Extract the (x, y) coordinate from the center of the cell holding the provided text.  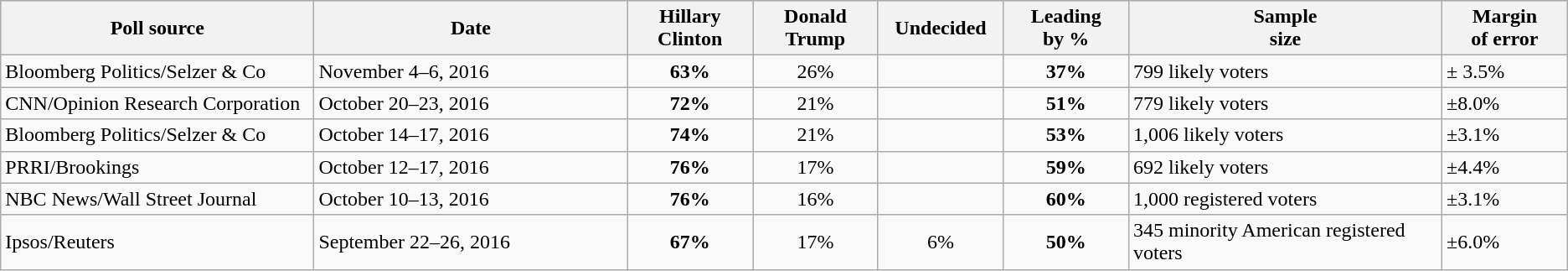
October 12–17, 2016 (471, 167)
±4.4% (1505, 167)
±6.0% (1505, 242)
799 likely voters (1285, 71)
53% (1066, 135)
779 likely voters (1285, 103)
September 22–26, 2016 (471, 242)
59% (1066, 167)
345 minority American registered voters (1285, 242)
Date (471, 29)
72% (690, 103)
74% (690, 135)
1,006 likely voters (1285, 135)
50% (1066, 242)
± 3.5% (1505, 71)
16% (816, 199)
October 10–13, 2016 (471, 199)
60% (1066, 199)
Poll source (157, 29)
1,000 registered voters (1285, 199)
October 14–17, 2016 (471, 135)
51% (1066, 103)
PRRI/Brookings (157, 167)
37% (1066, 71)
67% (690, 242)
CNN/Opinion Research Corporation (157, 103)
November 4–6, 2016 (471, 71)
26% (816, 71)
±8.0% (1505, 103)
63% (690, 71)
Undecided (941, 29)
Hillary Clinton (690, 29)
Leadingby % (1066, 29)
6% (941, 242)
692 likely voters (1285, 167)
October 20–23, 2016 (471, 103)
NBC News/Wall Street Journal (157, 199)
Samplesize (1285, 29)
Donald Trump (816, 29)
Marginof error (1505, 29)
Ipsos/Reuters (157, 242)
